Determine the (X, Y) coordinate at the center of the cell enclosing the given text.  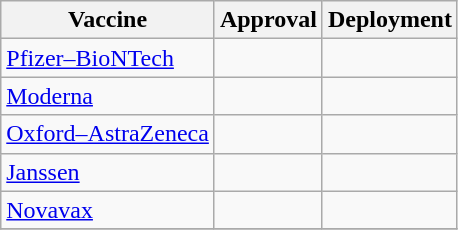
Moderna (108, 96)
Deployment (390, 20)
Janssen (108, 172)
Pfizer–BioNTech (108, 58)
Oxford–AstraZeneca (108, 134)
Novavax (108, 210)
Approval (268, 20)
Vaccine (108, 20)
